Scan for the cell matching the given text and deliver its (x, y) coordinate at center. 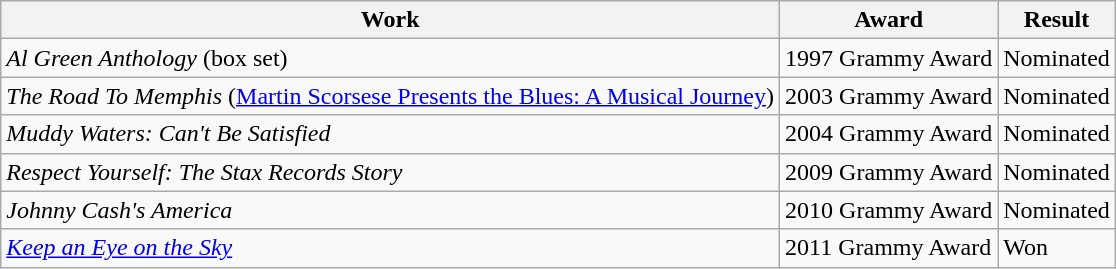
2011 Grammy Award (889, 248)
Respect Yourself: The Stax Records Story (390, 172)
Johnny Cash's America (390, 210)
Muddy Waters: Can't Be Satisfied (390, 134)
Keep an Eye on the Sky (390, 248)
2009 Grammy Award (889, 172)
2010 Grammy Award (889, 210)
Award (889, 20)
Result (1057, 20)
The Road To Memphis (Martin Scorsese Presents the Blues: A Musical Journey) (390, 96)
2003 Grammy Award (889, 96)
1997 Grammy Award (889, 58)
Work (390, 20)
Won (1057, 248)
2004 Grammy Award (889, 134)
Al Green Anthology (box set) (390, 58)
